Return [X, Y] of the center of cell containing provided text 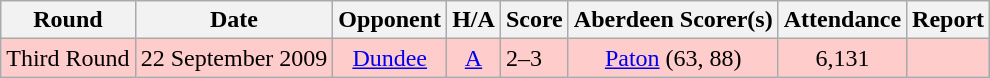
Attendance [842, 20]
Aberdeen Scorer(s) [673, 20]
Date [234, 20]
Opponent [390, 20]
Third Round [68, 58]
H/A [474, 20]
Score [534, 20]
Report [948, 20]
22 September 2009 [234, 58]
Round [68, 20]
Paton (63, 88) [673, 58]
6,131 [842, 58]
2–3 [534, 58]
Dundee [390, 58]
A [474, 58]
